Return (x, y) of the center of cell containing provided text 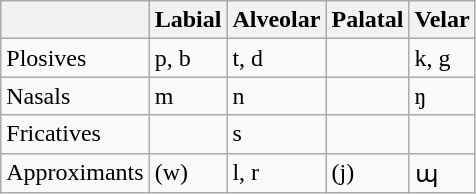
ŋ (442, 96)
Approximants (75, 173)
(j) (368, 173)
Velar (442, 20)
(w) (188, 173)
n (276, 96)
Labial (188, 20)
Alveolar (276, 20)
ɰ (442, 173)
k, g (442, 58)
s (276, 134)
m (188, 96)
Palatal (368, 20)
p, b (188, 58)
Plosives (75, 58)
Nasals (75, 96)
t, d (276, 58)
Fricatives (75, 134)
l, r (276, 173)
